Provide the (x, y) coordinate of the cell's center where the given text is located.  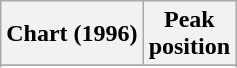
Chart (1996) (72, 34)
Peakposition (189, 34)
